Determine the [X, Y] coordinate at the center of the cell enclosing the given text.  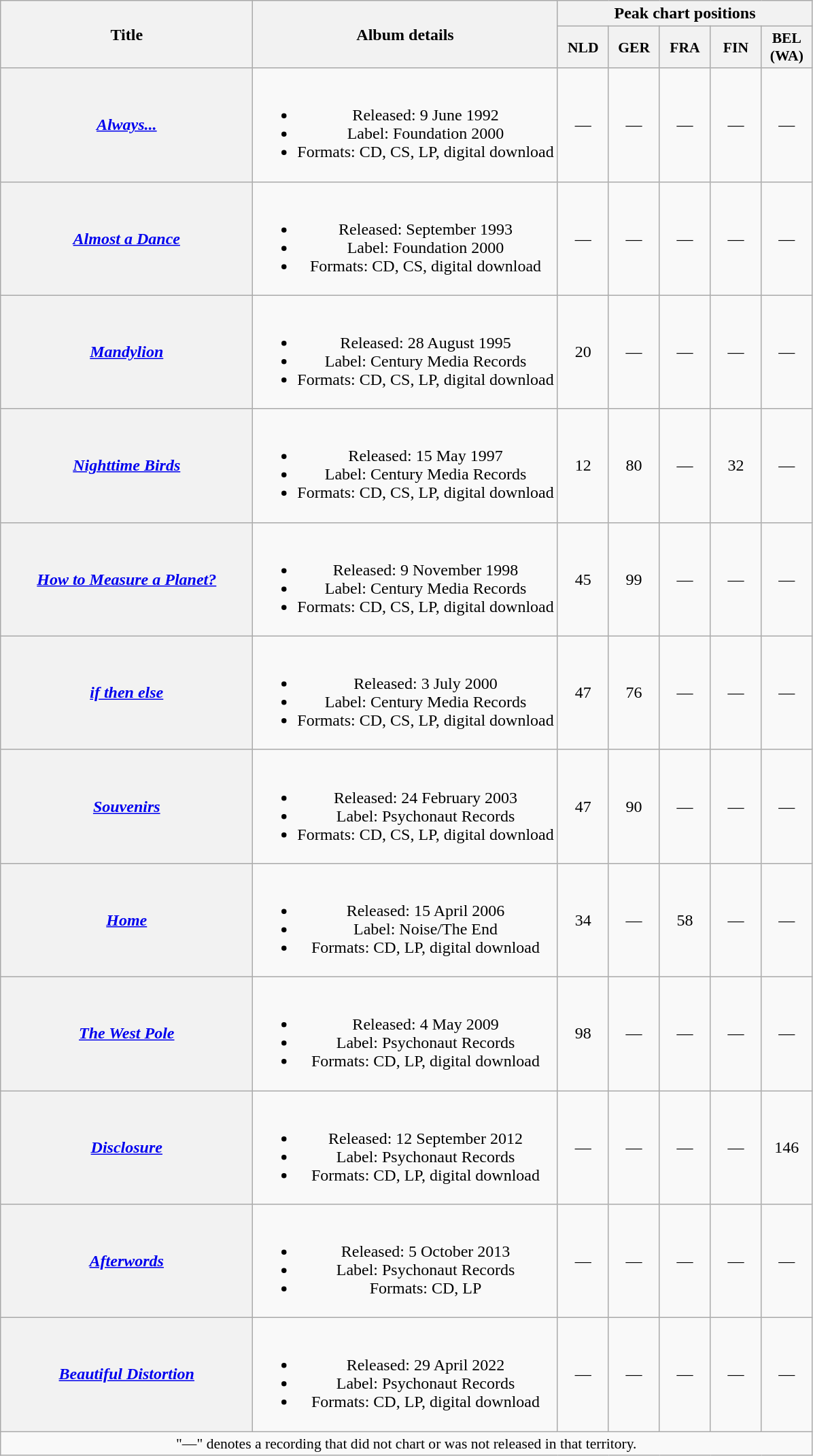
Mandylion [126, 352]
Released: 5 October 2013Label: Psychonaut RecordsFormats: CD, LP [405, 1261]
BEL (WA) [787, 48]
Released: 15 April 2006Label: Noise/The EndFormats: CD, LP, digital download [405, 919]
The West Pole [126, 1034]
GER [634, 48]
98 [583, 1034]
Album details [405, 34]
32 [736, 465]
Always... [126, 125]
if then else [126, 692]
12 [583, 465]
Released: 9 June 1992Label: Foundation 2000Formats: CD, CS, LP, digital download [405, 125]
Released: 9 November 1998Label: Century Media RecordsFormats: CD, CS, LP, digital download [405, 579]
Almost a Dance [126, 238]
How to Measure a Planet? [126, 579]
90 [634, 807]
34 [583, 919]
FIN [736, 48]
Title [126, 34]
Disclosure [126, 1148]
99 [634, 579]
Released: September 1993Label: Foundation 2000Formats: CD, CS, digital download [405, 238]
80 [634, 465]
Beautiful Distortion [126, 1375]
Released: 3 July 2000Label: Century Media RecordsFormats: CD, CS, LP, digital download [405, 692]
Peak chart positions [685, 14]
Released: 28 August 1995Label: Century Media RecordsFormats: CD, CS, LP, digital download [405, 352]
NLD [583, 48]
FRA [685, 48]
"—" denotes a recording that did not chart or was not released in that territory. [406, 1444]
20 [583, 352]
Nighttime Birds [126, 465]
Released: 4 May 2009Label: Psychonaut RecordsFormats: CD, LP, digital download [405, 1034]
Afterwords [126, 1261]
Home [126, 919]
Released: 29 April 2022Label: Psychonaut RecordsFormats: CD, LP, digital download [405, 1375]
76 [634, 692]
58 [685, 919]
45 [583, 579]
Released: 24 February 2003Label: Psychonaut RecordsFormats: CD, CS, LP, digital download [405, 807]
Released: 12 September 2012Label: Psychonaut RecordsFormats: CD, LP, digital download [405, 1148]
Released: 15 May 1997Label: Century Media RecordsFormats: CD, CS, LP, digital download [405, 465]
146 [787, 1148]
Souvenirs [126, 807]
